Provide the (X, Y) coordinate of the cell's center where the given text is located.  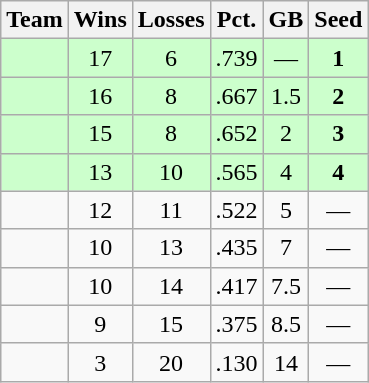
7 (286, 248)
.435 (236, 248)
.667 (236, 96)
9 (100, 324)
17 (100, 58)
Losses (171, 20)
.652 (236, 134)
8.5 (286, 324)
.522 (236, 210)
Wins (100, 20)
Team (35, 20)
11 (171, 210)
1 (338, 58)
1.5 (286, 96)
GB (286, 20)
.739 (236, 58)
20 (171, 362)
5 (286, 210)
6 (171, 58)
.375 (236, 324)
.417 (236, 286)
16 (100, 96)
7.5 (286, 286)
12 (100, 210)
Seed (338, 20)
.130 (236, 362)
Pct. (236, 20)
.565 (236, 172)
